Provide the (X, Y) coordinate of the cell's center where the given text is located.  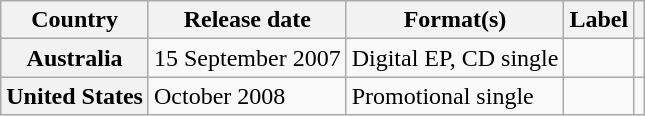
United States (75, 96)
Release date (247, 20)
Format(s) (455, 20)
Promotional single (455, 96)
Country (75, 20)
Label (599, 20)
October 2008 (247, 96)
Digital EP, CD single (455, 58)
15 September 2007 (247, 58)
Australia (75, 58)
